From the cell containing the given text, extract its center point as (X, Y) coordinate. 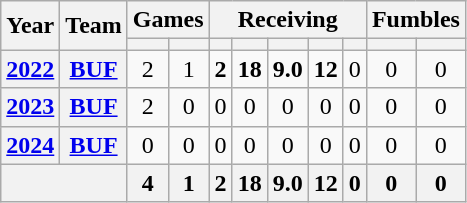
Games (168, 20)
2023 (30, 107)
2024 (30, 145)
4 (148, 183)
Receiving (288, 20)
Year (30, 26)
Fumbles (416, 20)
2022 (30, 69)
Team (94, 26)
